Provide the [X, Y] coordinate of the cell's center where the given text is located.  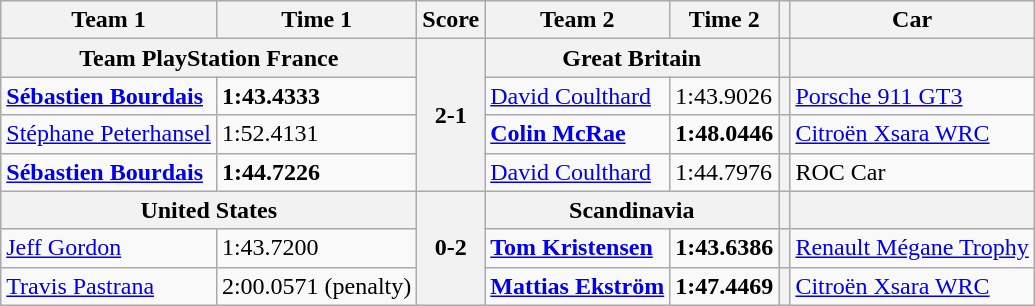
Stéphane Peterhansel [109, 134]
Car [912, 20]
1:47.4469 [724, 286]
Tom Kristensen [578, 248]
ROC Car [912, 172]
Time 2 [724, 20]
2-1 [451, 115]
Colin McRae [578, 134]
Great Britain [632, 58]
Scandinavia [632, 210]
2:00.0571 (penalty) [316, 286]
Score [451, 20]
Team 2 [578, 20]
1:43.9026 [724, 96]
0-2 [451, 248]
1:44.7976 [724, 172]
Team 1 [109, 20]
United States [209, 210]
Travis Pastrana [109, 286]
1:43.7200 [316, 248]
Team PlayStation France [209, 58]
Porsche 911 GT3 [912, 96]
Renault Mégane Trophy [912, 248]
1:43.4333 [316, 96]
1:52.4131 [316, 134]
Mattias Ekström [578, 286]
1:43.6386 [724, 248]
Jeff Gordon [109, 248]
1:48.0446 [724, 134]
Time 1 [316, 20]
1:44.7226 [316, 172]
